Pinpoint the cell where the given text exists, returning its [X, Y] midpoint coordinate. 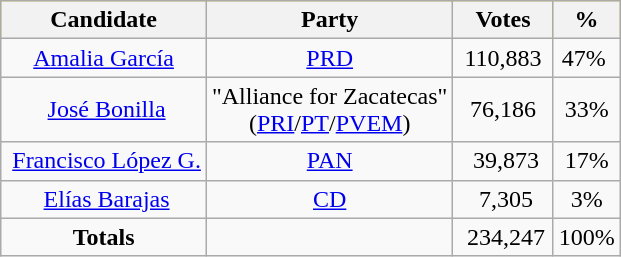
7,305 [503, 199]
Amalia García [104, 58]
José Bonilla [104, 110]
76,186 [503, 110]
Francisco López G. [104, 161]
17% [586, 161]
Totals [104, 237]
39,873 [503, 161]
PRD [330, 58]
% [586, 20]
234,247 [503, 237]
PAN [330, 161]
CD [330, 199]
110,883 [503, 58]
"Alliance for Zacatecas"(PRI/PT/PVEM) [330, 110]
3% [586, 199]
Elías Barajas [104, 199]
47% [586, 58]
33% [586, 110]
100% [586, 237]
Candidate [104, 20]
Party [330, 20]
Votes [503, 20]
